Locate the cell with the specified text and output its [x, y] center coordinate. 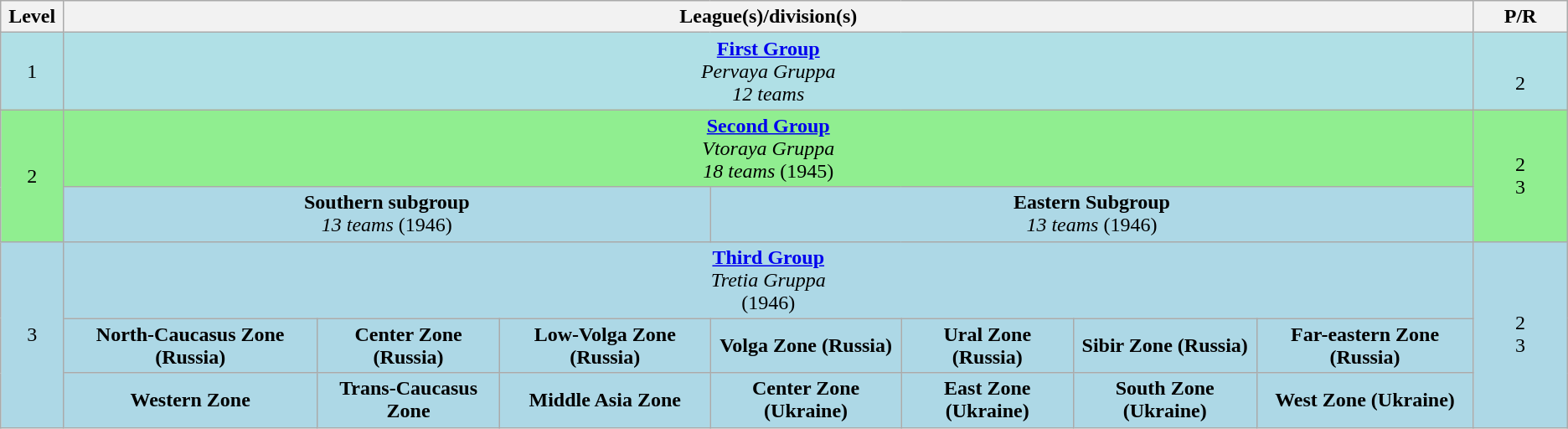
East Zone (Ukraine) [987, 401]
Third GroupTretia Gruppa(1946) [769, 280]
Center Zone (Russia) [409, 345]
Middle Asia Zone [605, 401]
3 [32, 334]
Low-Volga Zone (Russia) [605, 345]
Western Zone [191, 401]
First GroupPervaya Gruppa12 teams [769, 71]
Southern subgroup13 teams (1946) [387, 214]
Center Zone (Ukraine) [806, 401]
North-Caucasus Zone (Russia) [191, 345]
Trans-Caucasus Zone [409, 401]
West Zone (Ukraine) [1365, 401]
Sibir Zone (Russia) [1164, 345]
League(s)/division(s) [769, 17]
Eastern Subgroup13 teams (1946) [1092, 214]
1 [32, 71]
Ural Zone (Russia) [987, 345]
Level [32, 17]
Far-eastern Zone (Russia) [1365, 345]
P/R [1520, 17]
Volga Zone (Russia) [806, 345]
Second GroupVtoraya Gruppa18 teams (1945) [769, 148]
South Zone (Ukraine) [1164, 401]
